Return the (X, Y) coordinate for the center point of the cell that contains the specified text.  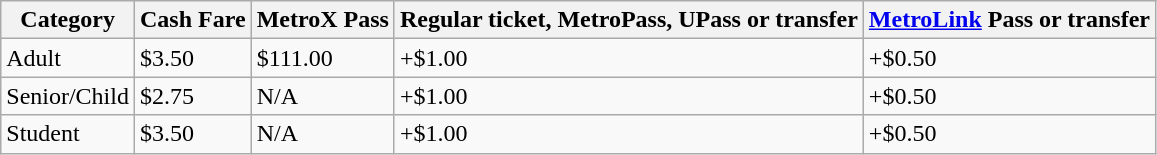
Senior/Child (68, 96)
Adult (68, 58)
$2.75 (192, 96)
MetroX Pass (322, 20)
$111.00 (322, 58)
Category (68, 20)
Regular ticket, MetroPass, UPass or transfer (628, 20)
MetroLink Pass or transfer (1009, 20)
Student (68, 134)
Cash Fare (192, 20)
